For the text-containing cell, return its midpoint in [X, Y] coordinate format. 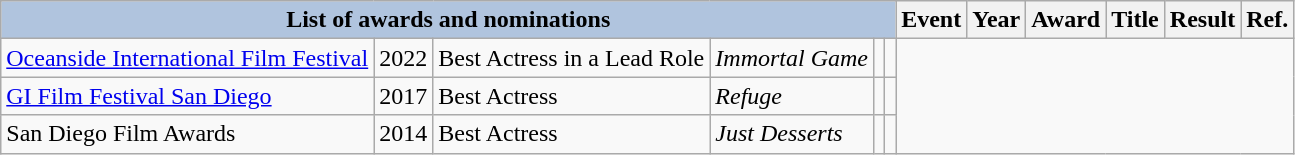
Immortal Game [792, 58]
Year [996, 20]
Just Desserts [792, 134]
San Diego Film Awards [188, 134]
2022 [404, 58]
Result [1202, 20]
Oceanside International Film Festival [188, 58]
Event [932, 20]
2014 [404, 134]
Ref. [1268, 20]
Award [1066, 20]
GI Film Festival San Diego [188, 96]
Best Actress in a Lead Role [572, 58]
Refuge [792, 96]
List of awards and nominations [448, 20]
Title [1136, 20]
2017 [404, 96]
